Determine the [X, Y] coordinate at the center of the cell enclosing the given text.  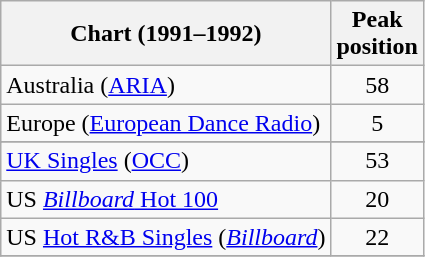
Chart (1991–1992) [166, 34]
Peakposition [377, 34]
22 [377, 237]
53 [377, 161]
Australia (ARIA) [166, 85]
UK Singles (OCC) [166, 161]
US Billboard Hot 100 [166, 199]
Europe (European Dance Radio) [166, 123]
58 [377, 85]
20 [377, 199]
5 [377, 123]
US Hot R&B Singles (Billboard) [166, 237]
